Search for the cell housing the specified text and yield its [X, Y] center coordinate. 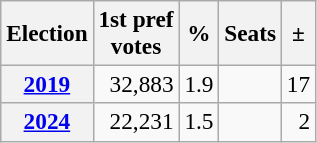
2019 [47, 84]
Seats [250, 32]
17 [298, 84]
22,231 [136, 122]
2 [298, 122]
1.5 [199, 122]
± [298, 32]
% [199, 32]
2024 [47, 122]
1.9 [199, 84]
32,883 [136, 84]
1st prefvotes [136, 32]
Election [47, 32]
